Provide the [X, Y] coordinate of the cell's center where the given text is located.  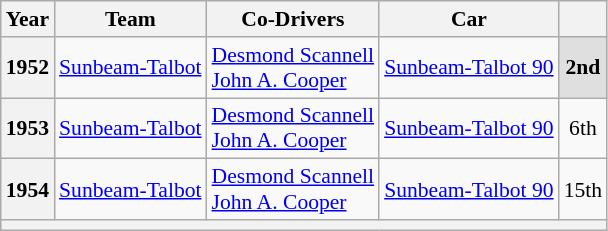
1952 [28, 68]
6th [584, 128]
Car [468, 19]
Team [130, 19]
1953 [28, 128]
Co-Drivers [294, 19]
1954 [28, 190]
2nd [584, 68]
Year [28, 19]
15th [584, 190]
